For the text-containing cell, return its midpoint in (x, y) coordinate format. 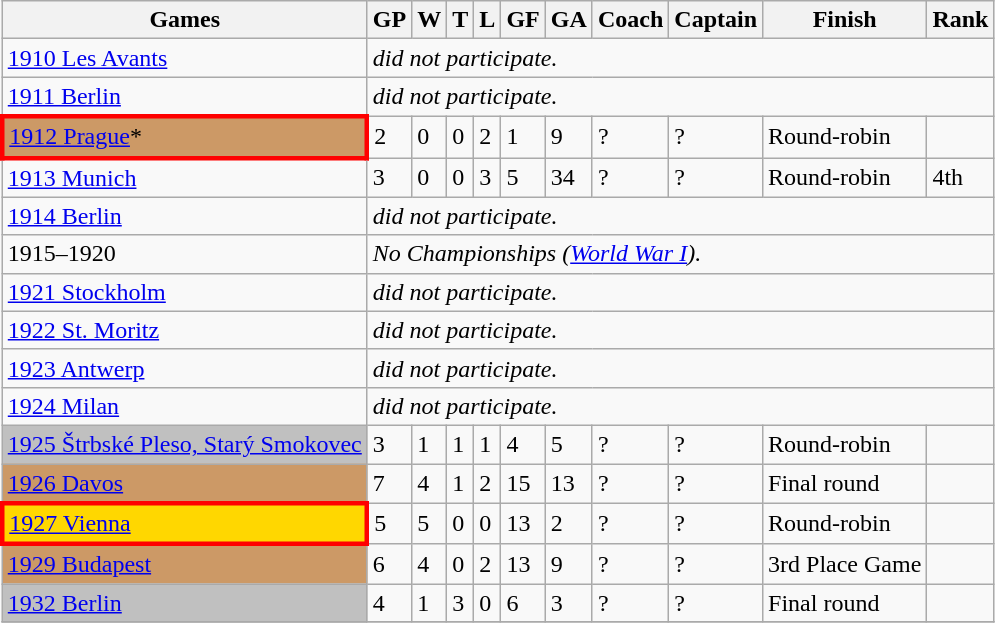
L (488, 20)
15 (523, 484)
GF (523, 20)
3rd Place Game (845, 564)
1912 Prague* (184, 136)
1927 Vienna (184, 524)
1932 Berlin (184, 603)
1921 Stockholm (184, 292)
1910 Les Avants (184, 58)
GP (389, 20)
1911 Berlin (184, 97)
1913 Munich (184, 178)
Coach (630, 20)
Finish (845, 20)
W (430, 20)
GA (568, 20)
1924 Milan (184, 406)
Rank (960, 20)
1915–1920 (184, 254)
T (460, 20)
Captain (716, 20)
1914 Berlin (184, 216)
1925 Štrbské Pleso, Starý Smokovec (184, 444)
7 (389, 484)
1926 Davos (184, 484)
34 (568, 178)
1929 Budapest (184, 564)
Games (184, 20)
1923 Antwerp (184, 368)
4th (960, 178)
No Championships (World War I). (680, 254)
1922 St. Moritz (184, 330)
